Find where the given text appears and provide that cell's center as (x, y) coordinate. 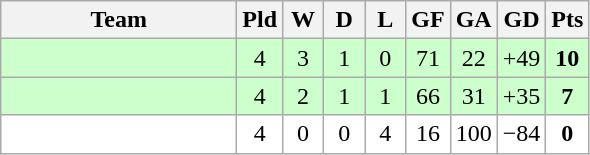
71 (428, 58)
GF (428, 20)
−84 (522, 134)
Pld (260, 20)
22 (474, 58)
16 (428, 134)
Pts (568, 20)
10 (568, 58)
Team (119, 20)
2 (304, 96)
D (344, 20)
31 (474, 96)
W (304, 20)
GA (474, 20)
7 (568, 96)
GD (522, 20)
66 (428, 96)
+35 (522, 96)
3 (304, 58)
+49 (522, 58)
100 (474, 134)
L (386, 20)
